Capture the cell that displays the provided text and extract its [X, Y] central coordinate. 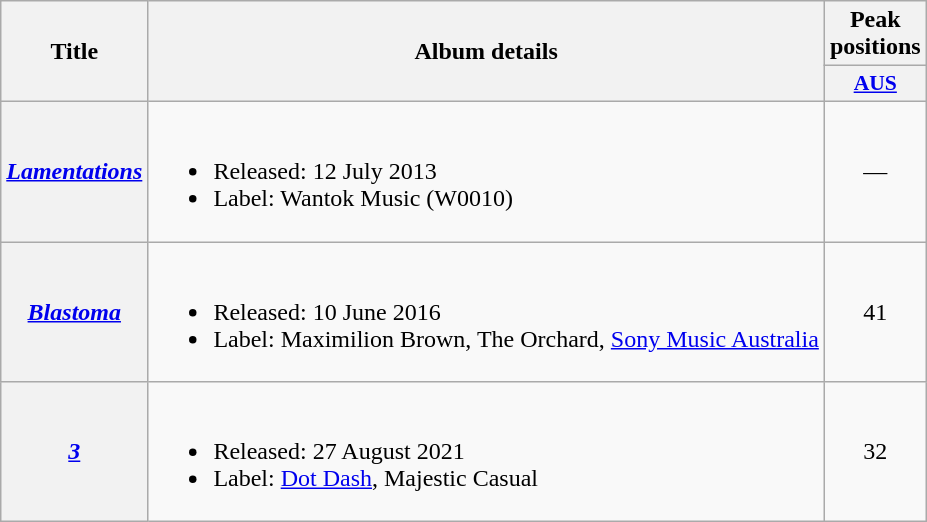
Released: 10 June 2016Label: Maximilion Brown, The Orchard, Sony Music Australia [486, 312]
Album details [486, 52]
41 [875, 312]
Blastoma [74, 312]
Lamentations [74, 171]
Title [74, 52]
Released: 27 August 2021Label: Dot Dash, Majestic Casual [486, 452]
AUS [875, 84]
— [875, 171]
Peak positions [875, 34]
Released: 12 July 2013Label: Wantok Music (W0010) [486, 171]
3 [74, 452]
32 [875, 452]
